Locate the cell with the specified text and output its [x, y] center coordinate. 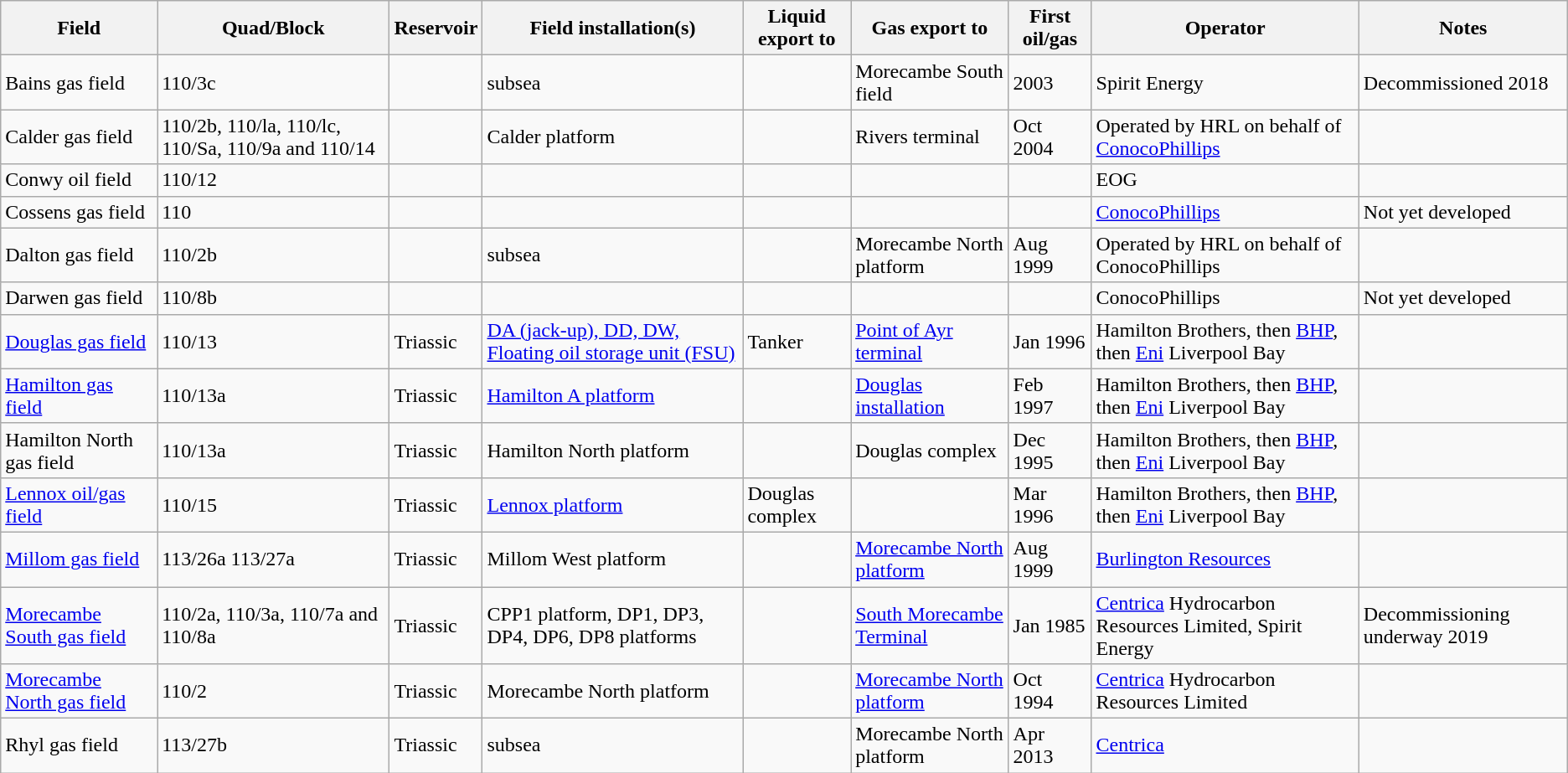
First oil/gas [1050, 28]
110/2b, 110/la, 110/lc, 110/Sa, 110/9a and 110/14 [273, 137]
Centrica [1225, 745]
Millom West platform [613, 559]
EOG [1225, 180]
110/2 [273, 692]
Jan 1985 [1050, 625]
110/2a, 110/3a, 110/7a and 110/8a [273, 625]
Darwen gas field [79, 298]
Hamilton gas field [79, 395]
110/12 [273, 180]
Centrica Hydrocarbon Resources Limited, Spirit Energy [1225, 625]
Centrica Hydrocarbon Resources Limited [1225, 692]
113/26a 113/27a [273, 559]
Millom gas field [79, 559]
Calder gas field [79, 137]
Notes [1462, 28]
110/8b [273, 298]
Lennox oil/gas field [79, 504]
110/15 [273, 504]
Morecambe South gas field [79, 625]
Hamilton North platform [613, 451]
DA (jack-up), DD, DW, Floating oil storage unit (FSU) [613, 342]
Decommissioned 2018 [1462, 82]
Calder platform [613, 137]
Feb 1997 [1050, 395]
Reservoir [436, 28]
Dec 1995 [1050, 451]
110/13 [273, 342]
Jan 1996 [1050, 342]
Burlington Resources [1225, 559]
110/2b [273, 255]
Morecambe North gas field [79, 692]
Quad/Block [273, 28]
110/3c [273, 82]
CPP1 platform, DP1, DP3, DP4, DP6, DP8 platforms [613, 625]
Tanker [797, 342]
Dalton gas field [79, 255]
Rhyl gas field [79, 745]
110 [273, 212]
Conwy oil field [79, 180]
Decommissioning underway 2019 [1462, 625]
2003 [1050, 82]
Hamilton North gas field [79, 451]
Oct 1994 [1050, 692]
Operator [1225, 28]
Point of Ayr terminal [930, 342]
Morecambe South field [930, 82]
113/27b [273, 745]
Oct 2004 [1050, 137]
Bains gas field [79, 82]
Gas export to [930, 28]
Douglas installation [930, 395]
Hamilton A platform [613, 395]
Spirit Energy [1225, 82]
South Morecambe Terminal [930, 625]
Rivers terminal [930, 137]
Lennox platform [613, 504]
Field [79, 28]
Apr 2013 [1050, 745]
Douglas gas field [79, 342]
Mar 1996 [1050, 504]
Field installation(s) [613, 28]
Cossens gas field [79, 212]
Liquid export to [797, 28]
